Output the [x, y] coordinate of the center of the cell containing the given text.  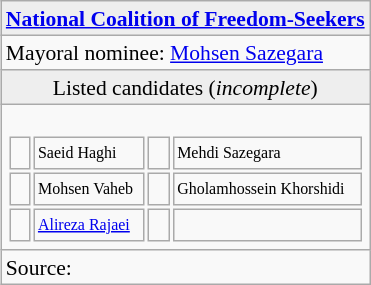
Saeid Haghi Mehdi Sazegara Mohsen Vaheb Gholamhossein Khorshidi Alireza Rajaei [186, 177]
Gholamhossein Khorshidi [266, 188]
Source: [186, 267]
National Coalition of Freedom-Seekers [186, 18]
Mehdi Sazegara [266, 152]
Listed candidates (incomplete) [186, 87]
Mohsen Vaheb [89, 188]
Alireza Rajaei [89, 226]
Saeid Haghi [89, 152]
Mayoral nominee: Mohsen Sazegara [186, 52]
